Pinpoint the cell where the given text exists, returning its (X, Y) midpoint coordinate. 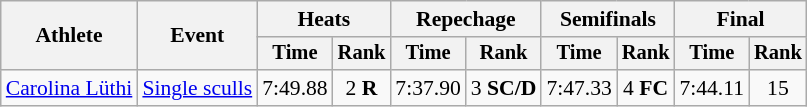
Athlete (70, 36)
Final (740, 19)
7:37.90 (428, 88)
Single sculls (197, 88)
Event (197, 36)
Semifinals (608, 19)
2 R (362, 88)
Carolina Lüthi (70, 88)
Heats (324, 19)
4 FC (646, 88)
Repechage (466, 19)
7:49.88 (294, 88)
7:47.33 (578, 88)
15 (778, 88)
3 SC/D (504, 88)
7:44.11 (712, 88)
